Search for the cell housing the specified text and yield its (X, Y) center coordinate. 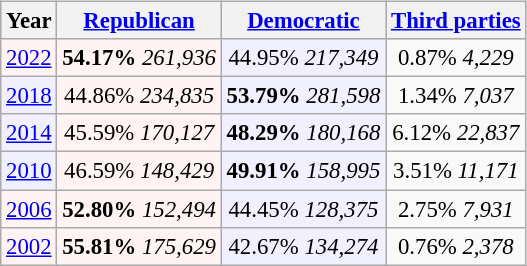
Democratic (303, 21)
Third parties (456, 21)
49.91% 158,995 (303, 171)
2006 (29, 209)
Year (29, 21)
53.79% 281,598 (303, 96)
55.81% 175,629 (139, 246)
44.95% 217,349 (303, 58)
0.87% 4,229 (456, 58)
2022 (29, 58)
1.34% 7,037 (456, 96)
46.59% 148,429 (139, 171)
6.12% 22,837 (456, 133)
2010 (29, 171)
0.76% 2,378 (456, 246)
2002 (29, 246)
48.29% 180,168 (303, 133)
3.51% 11,171 (456, 171)
54.17% 261,936 (139, 58)
44.45% 128,375 (303, 209)
52.80% 152,494 (139, 209)
42.67% 134,274 (303, 246)
44.86% 234,835 (139, 96)
Republican (139, 21)
2.75% 7,931 (456, 209)
2018 (29, 96)
45.59% 170,127 (139, 133)
2014 (29, 133)
